From the cell containing the given text, extract its center point as (X, Y) coordinate. 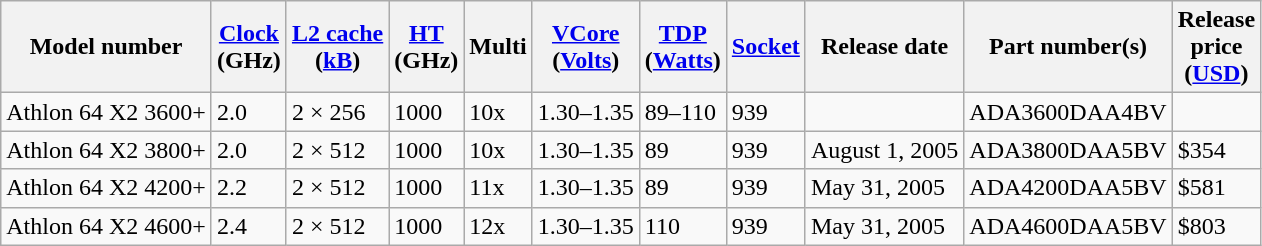
Clock(GHz) (248, 47)
Athlon 64 X2 4200+ (106, 188)
89–110 (682, 112)
2.4 (248, 226)
Athlon 64 X2 3800+ (106, 150)
2 × 256 (337, 112)
ADA3800DAA5BV (1068, 150)
August 1, 2005 (884, 150)
Multi (498, 47)
ADA3600DAA4BV (1068, 112)
ADA4600DAA5BV (1068, 226)
L2 cache(kB) (337, 47)
Release date (884, 47)
Athlon 64 X2 4600+ (106, 226)
TDP(Watts) (682, 47)
ADA4200DAA5BV (1068, 188)
11x (498, 188)
Model number (106, 47)
Part number(s) (1068, 47)
Socket (766, 47)
$803 (1216, 226)
12x (498, 226)
Athlon 64 X2 3600+ (106, 112)
2.2 (248, 188)
Releaseprice(USD) (1216, 47)
VCore(Volts) (586, 47)
$581 (1216, 188)
110 (682, 226)
$354 (1216, 150)
HT(GHz) (426, 47)
